Locate the cell with the specified text and output its [x, y] center coordinate. 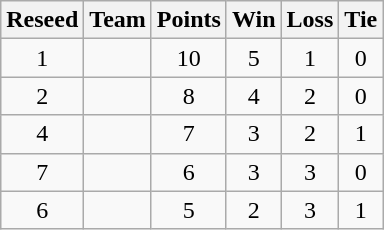
Win [254, 20]
Tie [361, 20]
10 [188, 58]
Points [188, 20]
Team [118, 20]
Reseed [42, 20]
8 [188, 96]
Loss [310, 20]
